Capture the cell that displays the provided text and extract its [x, y] central coordinate. 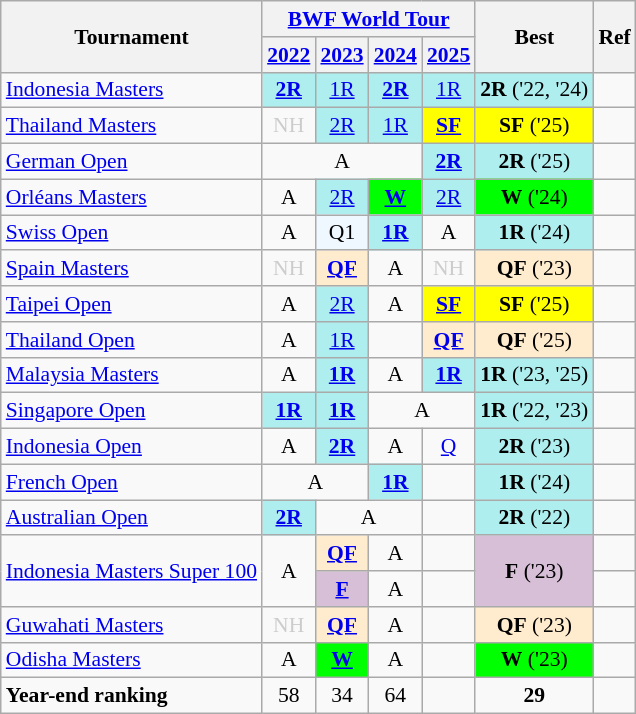
Tournament [132, 36]
W ('23) [534, 660]
Indonesia Masters Super 100 [132, 572]
QF ('25) [534, 340]
Ref [614, 36]
2023 [342, 55]
Q [448, 447]
F ('23) [534, 572]
Q1 [342, 233]
2022 [288, 55]
German Open [132, 162]
2R ('25) [534, 162]
Indonesia Masters [132, 90]
58 [288, 696]
Orléans Masters [132, 197]
W ('24) [534, 197]
Odisha Masters [132, 660]
Indonesia Open [132, 447]
Thailand Masters [132, 126]
29 [534, 696]
Swiss Open [132, 233]
Australian Open [132, 518]
French Open [132, 482]
2R ('23) [534, 447]
F [342, 589]
Guwahati Masters [132, 625]
BWF World Tour [368, 19]
Year-end ranking [132, 696]
Singapore Open [132, 411]
1R ('23, '25) [534, 375]
Best [534, 36]
2024 [396, 55]
1R ('22, '23) [534, 411]
Taipei Open [132, 304]
Thailand Open [132, 340]
2R ('22, '24) [534, 90]
Malaysia Masters [132, 375]
34 [342, 696]
64 [396, 696]
Spain Masters [132, 269]
2R ('22) [534, 518]
2025 [448, 55]
